Locate the cell with the specified text and output its (x, y) center coordinate. 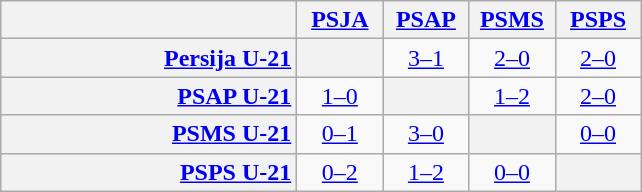
PSAP U-21 (149, 96)
PSPS U-21 (149, 172)
PSMS (512, 20)
1–0 (340, 96)
0–2 (340, 172)
0–1 (340, 134)
PSMS U-21 (149, 134)
Persija U-21 (149, 58)
PSAP (426, 20)
3–1 (426, 58)
PSPS (598, 20)
PSJA (340, 20)
3–0 (426, 134)
